Extract the (x, y) coordinate from the center of the cell holding the provided text.  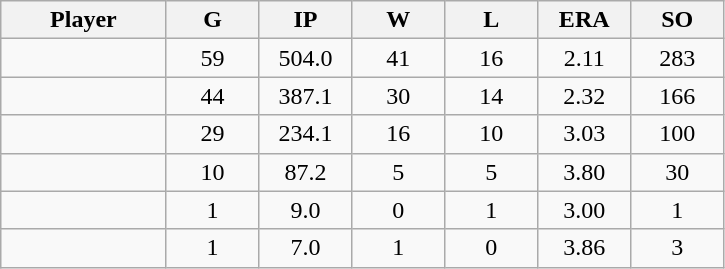
87.2 (306, 172)
100 (678, 134)
3 (678, 248)
283 (678, 58)
59 (212, 58)
7.0 (306, 248)
3.86 (584, 248)
3.80 (584, 172)
3.00 (584, 210)
IP (306, 20)
W (398, 20)
14 (492, 96)
166 (678, 96)
G (212, 20)
2.11 (584, 58)
234.1 (306, 134)
9.0 (306, 210)
L (492, 20)
387.1 (306, 96)
SO (678, 20)
2.32 (584, 96)
41 (398, 58)
Player (84, 20)
3.03 (584, 134)
44 (212, 96)
ERA (584, 20)
504.0 (306, 58)
29 (212, 134)
